Return the [x, y] coordinate for the center point of the cell that contains the specified text.  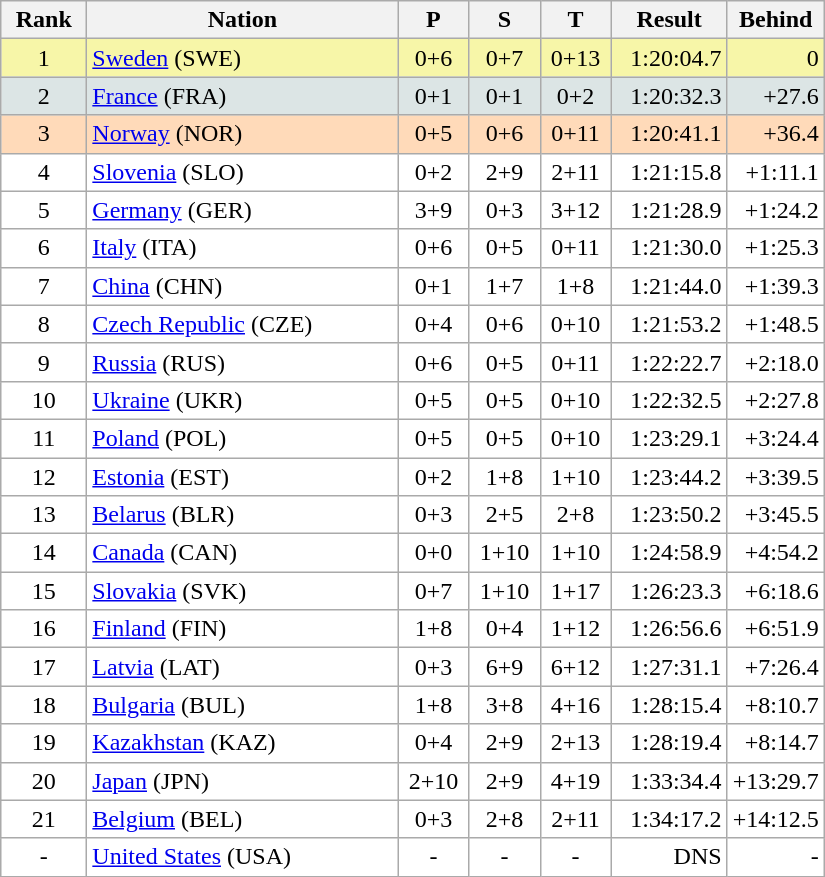
8 [44, 324]
1:22:32.5 [669, 400]
Bulgaria (BUL) [242, 705]
1:23:44.2 [669, 477]
0+0 [434, 553]
Russia (RUS) [242, 362]
+1:39.3 [776, 286]
2+5 [504, 515]
Norway (NOR) [242, 134]
1:28:15.4 [669, 705]
2+13 [576, 743]
+3:39.5 [776, 477]
China (CHN) [242, 286]
+8:10.7 [776, 705]
1:23:29.1 [669, 438]
0+13 [576, 58]
+1:11.1 [776, 172]
19 [44, 743]
United States (USA) [242, 857]
1:28:19.4 [669, 743]
Sweden (SWE) [242, 58]
+6:51.9 [776, 629]
15 [44, 591]
Italy (ITA) [242, 248]
16 [44, 629]
1:33:34.4 [669, 781]
1:26:23.3 [669, 591]
9 [44, 362]
6+12 [576, 667]
1:21:28.9 [669, 210]
1:21:30.0 [669, 248]
Belgium (BEL) [242, 819]
Canada (CAN) [242, 553]
Czech Republic (CZE) [242, 324]
Behind [776, 20]
4+16 [576, 705]
+1:48.5 [776, 324]
0 [776, 58]
Rank [44, 20]
Kazakhstan (KAZ) [242, 743]
1:21:53.2 [669, 324]
Slovakia (SVK) [242, 591]
18 [44, 705]
Result [669, 20]
4+19 [576, 781]
7 [44, 286]
+36.4 [776, 134]
5 [44, 210]
+8:14.7 [776, 743]
1:22:22.7 [669, 362]
Japan (JPN) [242, 781]
1:20:04.7 [669, 58]
1:23:50.2 [669, 515]
Ukraine (UKR) [242, 400]
21 [44, 819]
+27.6 [776, 96]
10 [44, 400]
1:24:58.9 [669, 553]
1+12 [576, 629]
Slovenia (SLO) [242, 172]
Latvia (LAT) [242, 667]
1+17 [576, 591]
6 [44, 248]
Nation [242, 20]
1:34:17.2 [669, 819]
20 [44, 781]
17 [44, 667]
DNS [669, 857]
1+7 [504, 286]
+3:24.4 [776, 438]
1:20:32.3 [669, 96]
1:27:31.1 [669, 667]
+13:29.7 [776, 781]
1:20:41.1 [669, 134]
+7:26.4 [776, 667]
S [504, 20]
14 [44, 553]
Belarus (BLR) [242, 515]
+1:24.2 [776, 210]
12 [44, 477]
13 [44, 515]
Poland (POL) [242, 438]
+1:25.3 [776, 248]
6+9 [504, 667]
+6:18.6 [776, 591]
Germany (GER) [242, 210]
11 [44, 438]
1:21:15.8 [669, 172]
P [434, 20]
1 [44, 58]
3+9 [434, 210]
+3:45.5 [776, 515]
+14:12.5 [776, 819]
4 [44, 172]
3 [44, 134]
T [576, 20]
2 [44, 96]
3+12 [576, 210]
+2:18.0 [776, 362]
France (FRA) [242, 96]
1:21:44.0 [669, 286]
Estonia (EST) [242, 477]
Finland (FIN) [242, 629]
3+8 [504, 705]
+2:27.8 [776, 400]
2+10 [434, 781]
1:26:56.6 [669, 629]
+4:54.2 [776, 553]
